Return the (x, y) coordinate for the center point of the cell that contains the specified text.  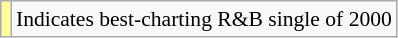
Indicates best-charting R&B single of 2000 (204, 19)
